Detect which cell encompasses the target text, then output its (x, y) center coordinate. 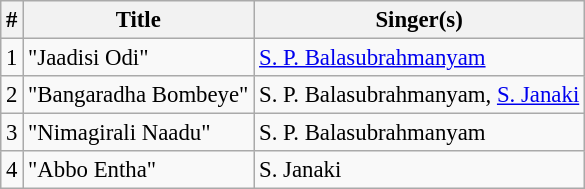
"Nimagirali Naadu" (138, 133)
Title (138, 20)
"Bangaradha Bombeye" (138, 95)
4 (12, 170)
S. Janaki (420, 170)
1 (12, 58)
S. P. Balasubrahmanyam, S. Janaki (420, 95)
"Abbo Entha" (138, 170)
3 (12, 133)
Singer(s) (420, 20)
2 (12, 95)
"Jaadisi Odi" (138, 58)
# (12, 20)
